Find where the given text appears and provide that cell's center as [x, y] coordinate. 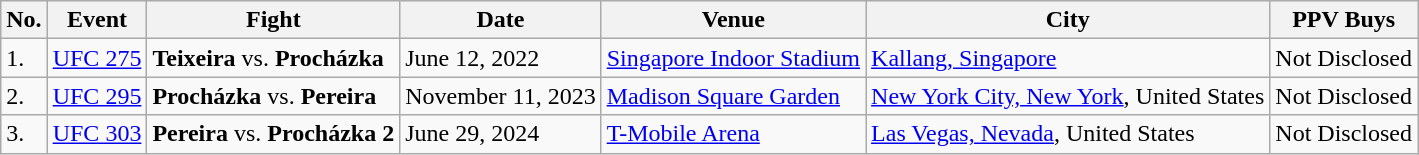
Las Vegas, Nevada, United States [1068, 134]
2. [24, 96]
UFC 295 [97, 96]
Teixeira vs. Procházka [274, 58]
June 12, 2022 [500, 58]
November 11, 2023 [500, 96]
Fight [274, 20]
Procházka vs. Pereira [274, 96]
Singapore Indoor Stadium [733, 58]
3. [24, 134]
Kallang, Singapore [1068, 58]
UFC 303 [97, 134]
June 29, 2024 [500, 134]
T-Mobile Arena [733, 134]
1. [24, 58]
PPV Buys [1344, 20]
City [1068, 20]
UFC 275 [97, 58]
Event [97, 20]
Madison Square Garden [733, 96]
Pereira vs. Procházka 2 [274, 134]
Date [500, 20]
Venue [733, 20]
No. [24, 20]
New York City, New York, United States [1068, 96]
